Pinpoint the cell where the given text exists, returning its (x, y) midpoint coordinate. 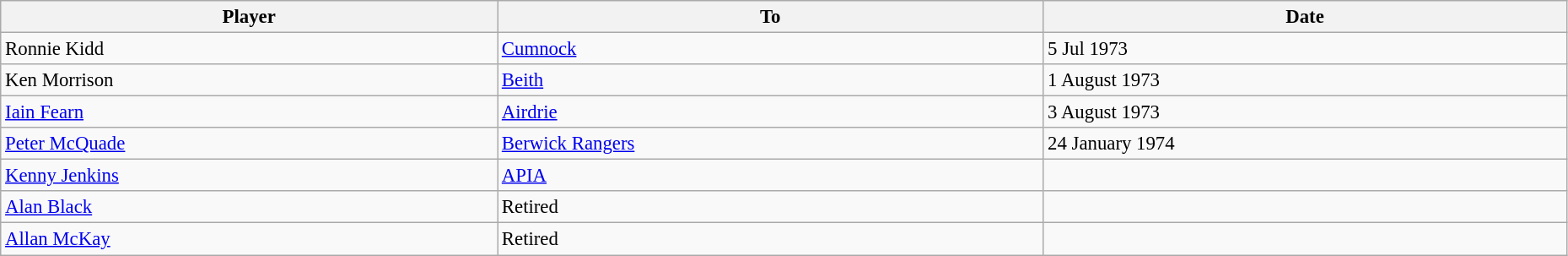
Berwick Rangers (771, 144)
24 January 1974 (1306, 144)
Date (1306, 17)
Allan McKay (250, 239)
Iain Fearn (250, 112)
Airdrie (771, 112)
Alan Black (250, 207)
Ronnie Kidd (250, 49)
3 August 1973 (1306, 112)
5 Jul 1973 (1306, 49)
Cumnock (771, 49)
Player (250, 17)
Kenny Jenkins (250, 176)
1 August 1973 (1306, 80)
APIA (771, 176)
Ken Morrison (250, 80)
Peter McQuade (250, 144)
Beith (771, 80)
To (771, 17)
